Locate the cell with the specified text and output its (x, y) center coordinate. 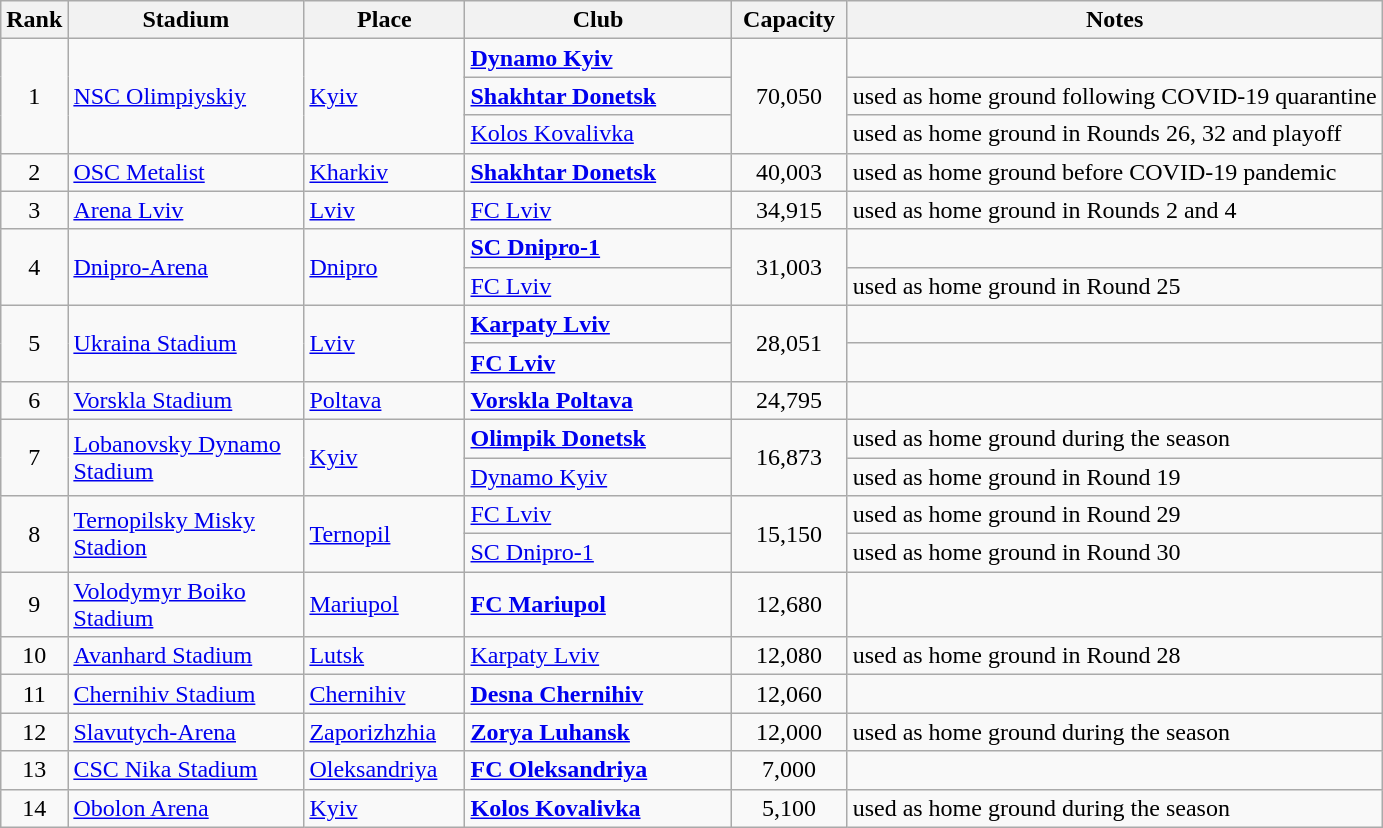
Poltava (384, 400)
Dnipro-Arena (186, 267)
Olimpik Donetsk (598, 438)
12,060 (789, 694)
Kharkiv (384, 172)
Place (384, 20)
12,000 (789, 732)
31,003 (789, 267)
used as home ground in Round 30 (1114, 553)
Stadium (186, 20)
Ternopilsky Misky Stadion (186, 534)
7,000 (789, 770)
Dnipro (384, 267)
used as home ground before COVID-19 pandemic (1114, 172)
used as home ground in Rounds 26, 32 and playoff (1114, 134)
Arena Lviv (186, 210)
13 (34, 770)
Zaporizhzhia (384, 732)
Lobanovsky Dynamo Stadium (186, 457)
12 (34, 732)
FC Mariupol (598, 604)
Rank (34, 20)
5,100 (789, 808)
4 (34, 267)
2 (34, 172)
Slavutych-Arena (186, 732)
11 (34, 694)
Chernihiv (384, 694)
Notes (1114, 20)
CSC Nika Stadium (186, 770)
9 (34, 604)
6 (34, 400)
1 (34, 96)
used as home ground following COVID-19 quarantine (1114, 96)
Club (598, 20)
7 (34, 457)
10 (34, 656)
used as home ground in Round 19 (1114, 477)
FC Oleksandriya (598, 770)
used as home ground in Rounds 2 and 4 (1114, 210)
Obolon Arena (186, 808)
used as home ground in Round 25 (1114, 286)
3 (34, 210)
Volodymyr Boiko Stadium (186, 604)
NSC Olimpiyskiy (186, 96)
Lutsk (384, 656)
12,680 (789, 604)
8 (34, 534)
Capacity (789, 20)
Vorskla Stadium (186, 400)
Ternopil (384, 534)
16,873 (789, 457)
Desna Chernihiv (598, 694)
28,051 (789, 343)
Chernihiv Stadium (186, 694)
used as home ground in Round 29 (1114, 515)
Oleksandriya (384, 770)
Zorya Luhansk (598, 732)
used as home ground in Round 28 (1114, 656)
40,003 (789, 172)
5 (34, 343)
Vorskla Poltava (598, 400)
OSC Metalist (186, 172)
15,150 (789, 534)
Mariupol (384, 604)
12,080 (789, 656)
14 (34, 808)
70,050 (789, 96)
34,915 (789, 210)
Avanhard Stadium (186, 656)
24,795 (789, 400)
Ukraina Stadium (186, 343)
